Pinpoint the cell where the given text exists, returning its [X, Y] midpoint coordinate. 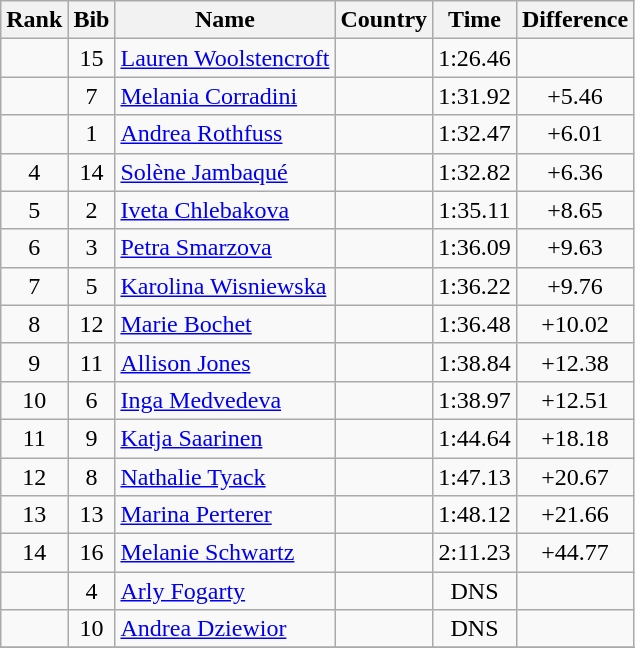
15 [92, 58]
Arly Fogarty [225, 591]
Marie Bochet [225, 324]
+6.36 [574, 172]
Difference [574, 20]
1:36.09 [475, 248]
+9.76 [574, 286]
1:26.46 [475, 58]
1:48.12 [475, 515]
Name [225, 20]
Marina Perterer [225, 515]
Melanie Schwartz [225, 553]
Katja Saarinen [225, 438]
+12.38 [574, 362]
+5.46 [574, 96]
2 [92, 210]
Nathalie Tyack [225, 477]
Melania Corradini [225, 96]
Allison Jones [225, 362]
1:32.47 [475, 134]
Iveta Chlebakova [225, 210]
Andrea Dziewior [225, 629]
1:36.22 [475, 286]
16 [92, 553]
Andrea Rothfuss [225, 134]
Country [384, 20]
1:35.11 [475, 210]
1:44.64 [475, 438]
Karolina Wisniewska [225, 286]
+21.66 [574, 515]
1:38.97 [475, 400]
Solène Jambaqué [225, 172]
Bib [92, 20]
1 [92, 134]
Lauren Woolstencroft [225, 58]
+44.77 [574, 553]
3 [92, 248]
2:11.23 [475, 553]
Petra Smarzova [225, 248]
1:31.92 [475, 96]
Inga Medvedeva [225, 400]
1:32.82 [475, 172]
1:38.84 [475, 362]
Rank [34, 20]
+18.18 [574, 438]
+10.02 [574, 324]
+6.01 [574, 134]
1:36.48 [475, 324]
1:47.13 [475, 477]
+8.65 [574, 210]
+20.67 [574, 477]
Time [475, 20]
+12.51 [574, 400]
+9.63 [574, 248]
